Return the (x, y) coordinate for the center point of the cell that contains the specified text.  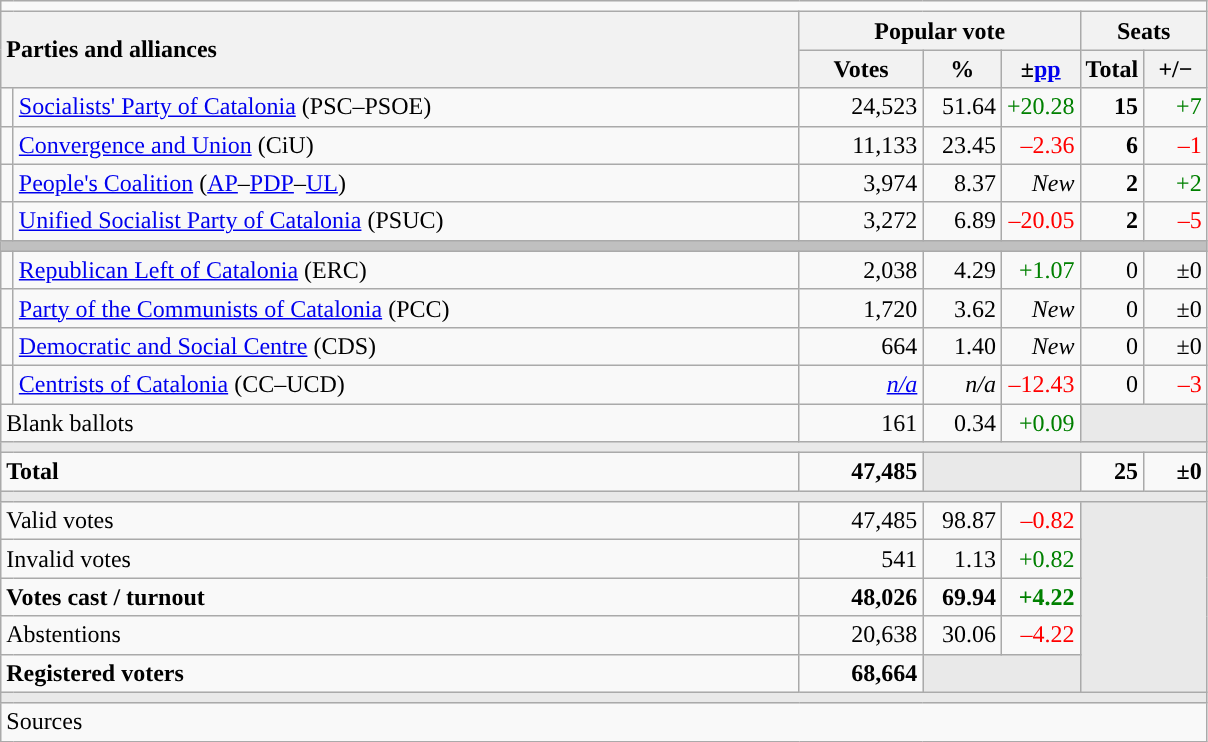
1.13 (962, 559)
People's Coalition (AP–PDP–UL) (406, 183)
Convergence and Union (CiU) (406, 145)
Valid votes (400, 521)
4.29 (962, 270)
15 (1112, 107)
+7 (1176, 107)
541 (861, 559)
+4.22 (1040, 597)
–4.22 (1040, 635)
30.06 (962, 635)
3,272 (861, 221)
+0.09 (1040, 423)
Registered voters (400, 673)
3.62 (962, 308)
Socialists' Party of Catalonia (PSC–PSOE) (406, 107)
24,523 (861, 107)
Republican Left of Catalonia (ERC) (406, 270)
51.64 (962, 107)
Votes (861, 69)
Sources (604, 722)
664 (861, 346)
+20.28 (1040, 107)
Unified Socialist Party of Catalonia (PSUC) (406, 221)
Seats (1144, 31)
–12.43 (1040, 384)
69.94 (962, 597)
8.37 (962, 183)
11,133 (861, 145)
Abstentions (400, 635)
–1 (1176, 145)
±pp (1040, 69)
1,720 (861, 308)
Invalid votes (400, 559)
–5 (1176, 221)
161 (861, 423)
48,026 (861, 597)
Party of the Communists of Catalonia (PCC) (406, 308)
Parties and alliances (400, 50)
Blank ballots (400, 423)
+/− (1176, 69)
6.89 (962, 221)
23.45 (962, 145)
% (962, 69)
–2.36 (1040, 145)
+0.82 (1040, 559)
–20.05 (1040, 221)
+2 (1176, 183)
68,664 (861, 673)
25 (1112, 472)
Popular vote (940, 31)
–0.82 (1040, 521)
Democratic and Social Centre (CDS) (406, 346)
6 (1112, 145)
3,974 (861, 183)
Centrists of Catalonia (CC–UCD) (406, 384)
–3 (1176, 384)
20,638 (861, 635)
98.87 (962, 521)
Votes cast / turnout (400, 597)
0.34 (962, 423)
2,038 (861, 270)
1.40 (962, 346)
+1.07 (1040, 270)
